Pinpoint the cell where the given text exists, returning its (x, y) midpoint coordinate. 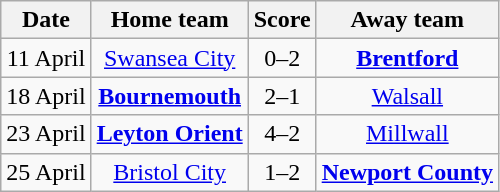
0–2 (282, 58)
Swansea City (170, 58)
18 April (46, 96)
23 April (46, 134)
Newport County (407, 172)
Brentford (407, 58)
Millwall (407, 134)
Leyton Orient (170, 134)
25 April (46, 172)
Walsall (407, 96)
1–2 (282, 172)
Date (46, 20)
Home team (170, 20)
Bournemouth (170, 96)
Score (282, 20)
2–1 (282, 96)
4–2 (282, 134)
Bristol City (170, 172)
11 April (46, 58)
Away team (407, 20)
